Extract the (X, Y) coordinate from the center of the cell holding the provided text.  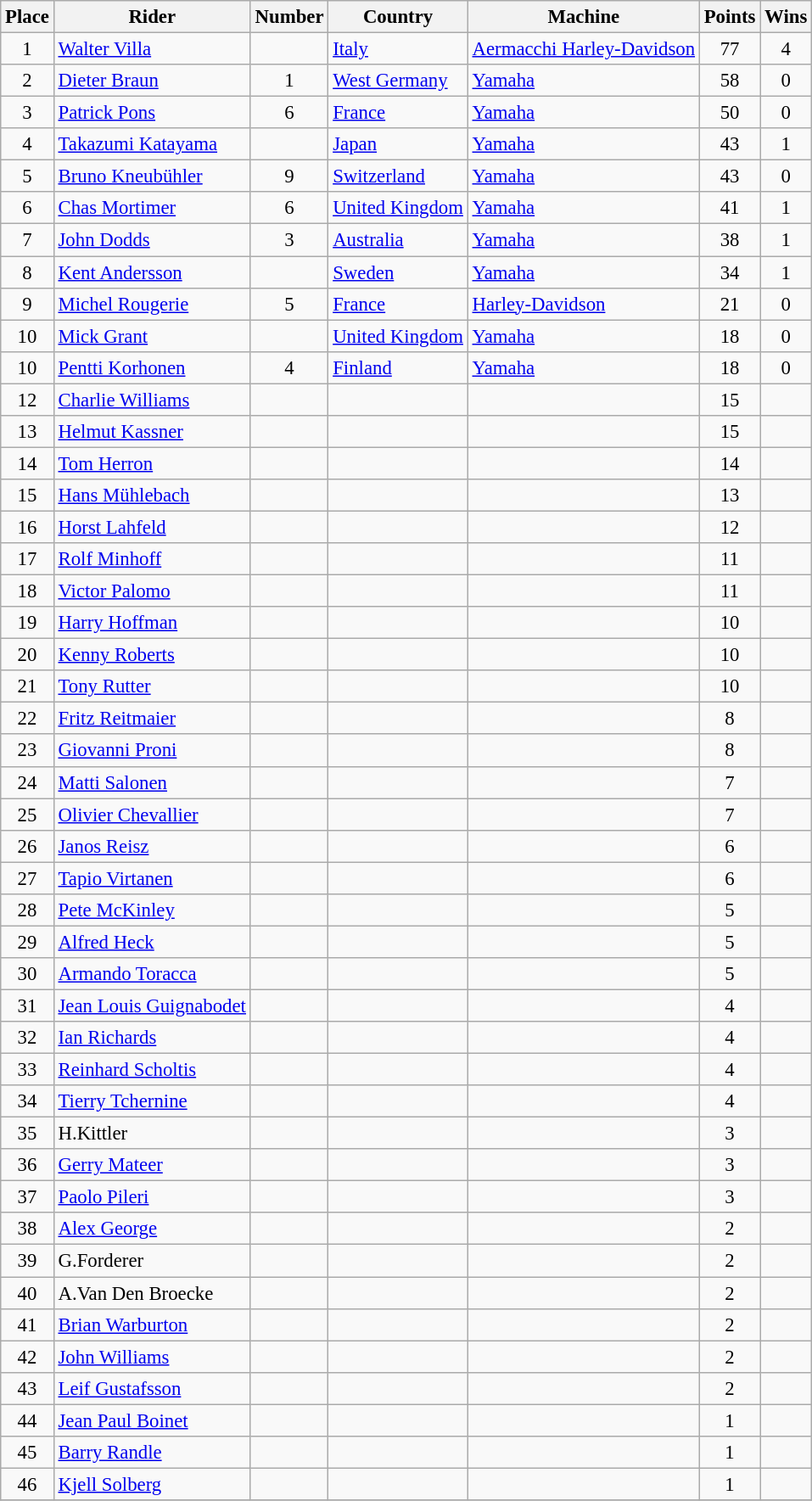
Walter Villa (152, 49)
Japan (398, 144)
Aermacchi Harley-Davidson (584, 49)
Wins (786, 17)
Tapio Virtanen (152, 878)
20 (27, 655)
16 (27, 527)
35 (27, 1134)
29 (27, 942)
37 (27, 1197)
Brian Warburton (152, 1325)
Hans Mühlebach (152, 496)
44 (27, 1420)
19 (27, 623)
Giovanni Proni (152, 751)
Place (27, 17)
24 (27, 782)
25 (27, 815)
39 (27, 1261)
Pentti Korhonen (152, 367)
Alex George (152, 1229)
Leif Gustafsson (152, 1388)
Matti Salonen (152, 782)
Jean Paul Boinet (152, 1420)
58 (730, 81)
Jean Louis Guignabodet (152, 1005)
40 (27, 1293)
John Dodds (152, 240)
Australia (398, 240)
45 (27, 1453)
Rider (152, 17)
27 (27, 878)
Reinhard Scholtis (152, 1070)
Bruno Kneubühler (152, 176)
Kjell Solberg (152, 1484)
A.Van Den Broecke (152, 1293)
Number (289, 17)
22 (27, 719)
Armando Toracca (152, 974)
46 (27, 1484)
Points (730, 17)
31 (27, 1005)
Olivier Chevallier (152, 815)
Charlie Williams (152, 400)
Victor Palomo (152, 591)
Gerry Mateer (152, 1165)
Tony Rutter (152, 686)
G.Forderer (152, 1261)
Dieter Braun (152, 81)
50 (730, 113)
33 (27, 1070)
Machine (584, 17)
Chas Mortimer (152, 208)
Italy (398, 49)
Rolf Minhoff (152, 559)
Janos Reisz (152, 846)
Takazumi Katayama (152, 144)
Harry Hoffman (152, 623)
Sweden (398, 272)
23 (27, 751)
Switzerland (398, 176)
Kenny Roberts (152, 655)
26 (27, 846)
17 (27, 559)
West Germany (398, 81)
Barry Randle (152, 1453)
Ian Richards (152, 1038)
30 (27, 974)
Helmut Kassner (152, 432)
H.Kittler (152, 1134)
Tom Herron (152, 463)
36 (27, 1165)
32 (27, 1038)
Harley-Davidson (584, 304)
Paolo Pileri (152, 1197)
77 (730, 49)
Tierry Tchernine (152, 1101)
42 (27, 1357)
Patrick Pons (152, 113)
Fritz Reitmaier (152, 719)
28 (27, 910)
Finland (398, 367)
Pete McKinley (152, 910)
Horst Lahfeld (152, 527)
John Williams (152, 1357)
Michel Rougerie (152, 304)
Alfred Heck (152, 942)
Country (398, 17)
Mick Grant (152, 336)
Kent Andersson (152, 272)
